Detect which cell encompasses the target text, then output its [X, Y] center coordinate. 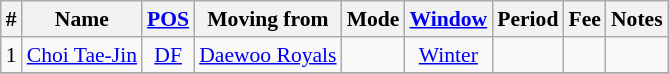
DF [168, 55]
Moving from [268, 19]
Choi Tae-Jin [82, 55]
# [12, 19]
Daewoo Royals [268, 55]
POS [168, 19]
Notes [637, 19]
Winter [448, 55]
Name [82, 19]
Mode [374, 19]
1 [12, 55]
Period [528, 19]
Window [448, 19]
Fee [584, 19]
